For the text-containing cell, return its midpoint in (x, y) coordinate format. 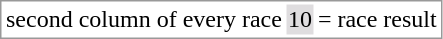
= race result (377, 19)
second column of every race (144, 19)
10 (300, 19)
